Determine the [x, y] coordinate at the center of the cell enclosing the given text.  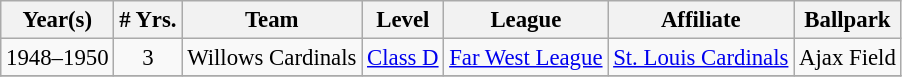
Ballpark [848, 20]
Far West League [526, 58]
Year(s) [58, 20]
Class D [403, 58]
Willows Cardinals [272, 58]
Level [403, 20]
Ajax Field [848, 58]
# Yrs. [148, 20]
League [526, 20]
St. Louis Cardinals [701, 58]
Affiliate [701, 20]
Team [272, 20]
3 [148, 58]
1948–1950 [58, 58]
